Return the (X, Y) coordinate for the center point of the cell that contains the specified text.  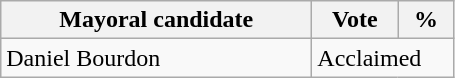
Vote (355, 20)
Mayoral candidate (156, 20)
Daniel Bourdon (156, 58)
Acclaimed (383, 58)
% (426, 20)
